Scan for the cell matching the given text and deliver its (X, Y) coordinate at center. 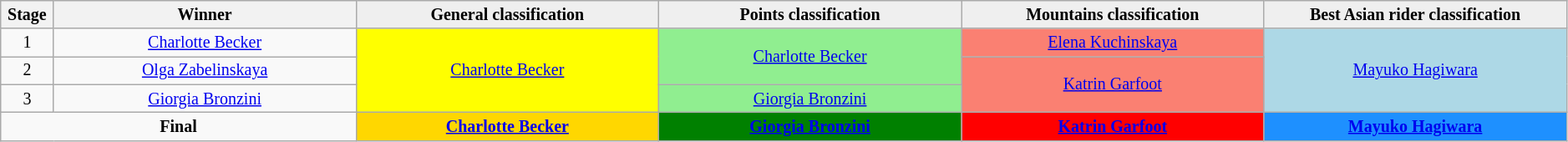
Mountains classification (1113, 15)
2 (27, 70)
Winner (205, 15)
Final (179, 127)
Stage (27, 15)
Elena Kuchinskaya (1113, 43)
Points classification (809, 15)
1 (27, 43)
Best Asian rider classification (1415, 15)
General classification (507, 15)
Olga Zabelinskaya (205, 70)
3 (27, 99)
